Provide the [X, Y] coordinate of the cell's center where the given text is located.  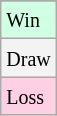
Draw [28, 58]
Win [28, 20]
Loss [28, 96]
